Pinpoint the cell where the given text exists, returning its (x, y) midpoint coordinate. 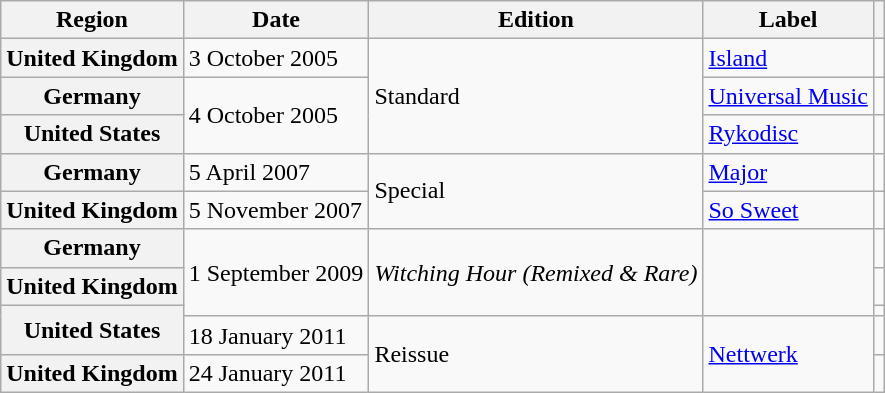
Witching Hour (Remixed & Rare) (536, 272)
4 October 2005 (276, 115)
3 October 2005 (276, 58)
18 January 2011 (276, 335)
Edition (536, 20)
Label (788, 20)
1 September 2009 (276, 272)
Special (536, 191)
So Sweet (788, 210)
Reissue (536, 354)
Rykodisc (788, 134)
Standard (536, 96)
Date (276, 20)
Island (788, 58)
5 November 2007 (276, 210)
Universal Music (788, 96)
5 April 2007 (276, 172)
24 January 2011 (276, 373)
Region (92, 20)
Nettwerk (788, 354)
Major (788, 172)
